Identify which cell holds the provided text, then report its (x, y) central coordinate. 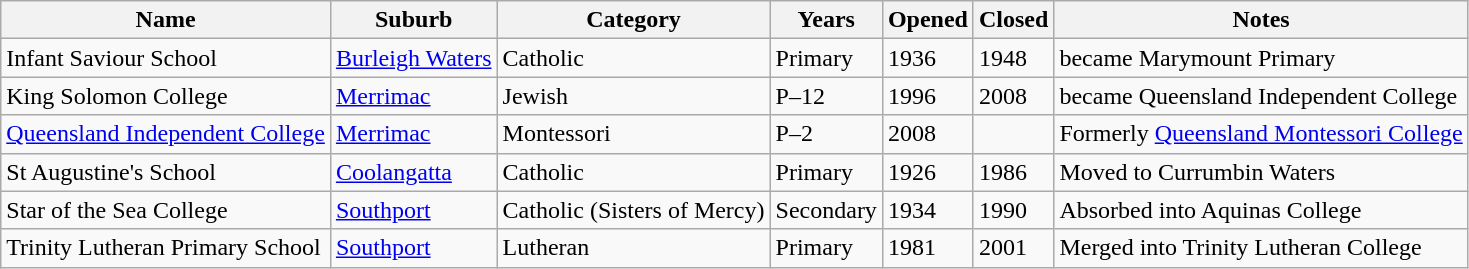
became Marymount Primary (1261, 58)
Moved to Currumbin Waters (1261, 172)
St Augustine's School (166, 172)
became Queensland Independent College (1261, 96)
P–2 (826, 134)
Lutheran (634, 248)
Notes (1261, 20)
1996 (928, 96)
Coolangatta (414, 172)
P–12 (826, 96)
1986 (1013, 172)
Catholic (Sisters of Mercy) (634, 210)
Formerly Queensland Montessori College (1261, 134)
1926 (928, 172)
Closed (1013, 20)
Suburb (414, 20)
1948 (1013, 58)
Opened (928, 20)
King Solomon College (166, 96)
1981 (928, 248)
Years (826, 20)
Trinity Lutheran Primary School (166, 248)
Montessori (634, 134)
Merged into Trinity Lutheran College (1261, 248)
Infant Saviour School (166, 58)
Absorbed into Aquinas College (1261, 210)
Secondary (826, 210)
1990 (1013, 210)
Star of the Sea College (166, 210)
Queensland Independent College (166, 134)
1936 (928, 58)
Category (634, 20)
2001 (1013, 248)
Burleigh Waters (414, 58)
1934 (928, 210)
Jewish (634, 96)
Name (166, 20)
